Return [x, y] of the center of cell containing provided text 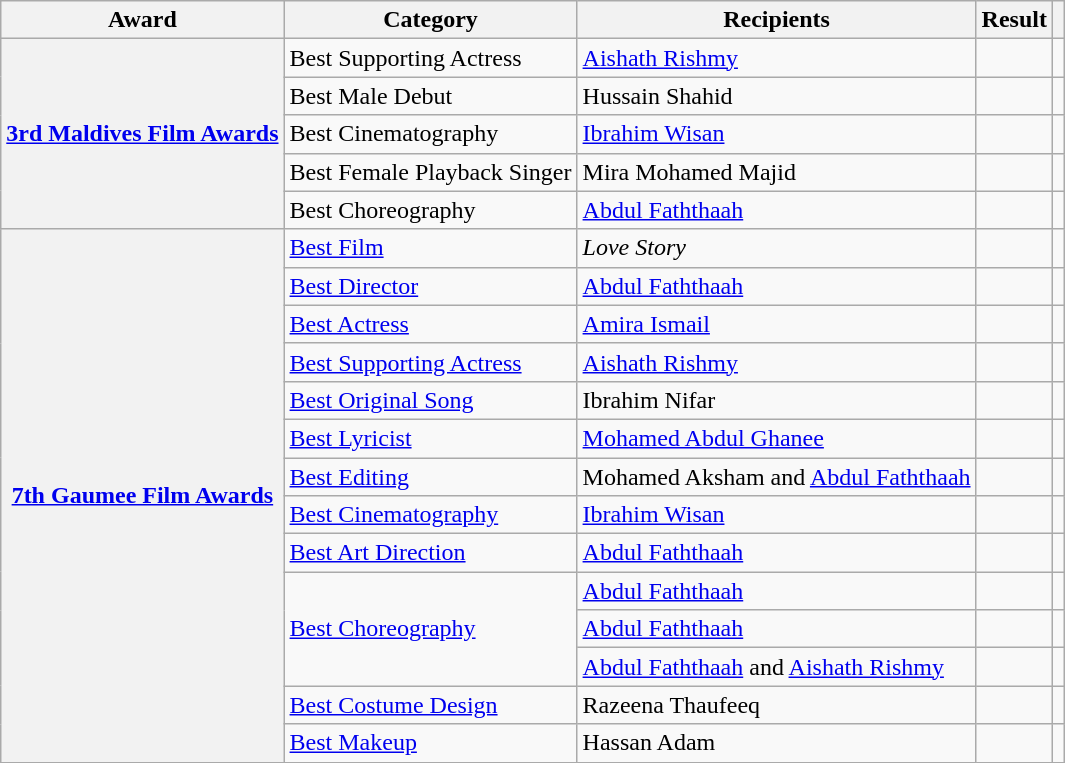
Category [430, 20]
Hussain Shahid [776, 96]
Ibrahim Nifar [776, 400]
Mira Mohamed Majid [776, 172]
Best Director [430, 286]
Amira Ismail [776, 324]
Razeena Thaufeeq [776, 705]
Best Editing [430, 477]
Best Male Debut [430, 96]
Best Original Song [430, 400]
Best Art Direction [430, 553]
Best Lyricist [430, 438]
Best Actress [430, 324]
Mohamed Abdul Ghanee [776, 438]
Best Female Playback Singer [430, 172]
3rd Maldives Film Awards [142, 134]
Best Makeup [430, 743]
Hassan Adam [776, 743]
7th Gaumee Film Awards [142, 496]
Mohamed Aksham and Abdul Faththaah [776, 477]
Abdul Faththaah and Aishath Rishmy [776, 667]
Result [1014, 20]
Award [142, 20]
Love Story [776, 248]
Best Costume Design [430, 705]
Recipients [776, 20]
Best Film [430, 248]
